Capture the cell that displays the provided text and extract its (X, Y) central coordinate. 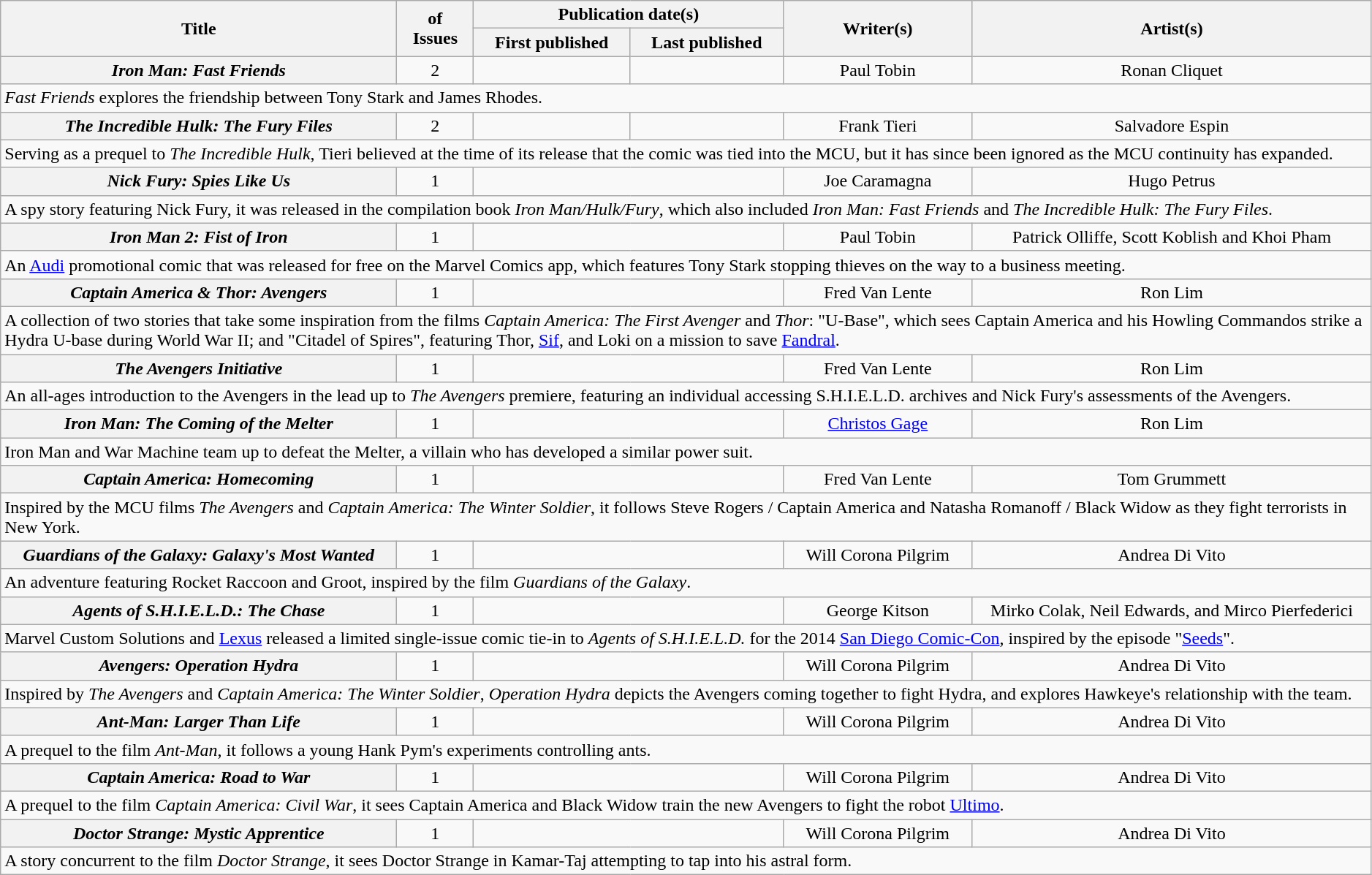
Doctor Strange: Mystic Apprentice (199, 833)
Nick Fury: Spies Like Us (199, 181)
Avengers: Operation Hydra (199, 666)
ofIssues (436, 29)
Joe Caramagna (878, 181)
Iron Man and War Machine team up to defeat the Melter, a villain who has developed a similar power suit. (686, 452)
Ant-Man: Larger Than Life (199, 721)
Fast Friends explores the friendship between Tony Stark and James Rhodes. (686, 98)
Writer(s) (878, 29)
An adventure featuring Rocket Raccoon and Groot, inspired by the film Guardians of the Galaxy. (686, 583)
Last published (707, 42)
Mirko Colak, Neil Edwards, and Mirco Pierfederici (1172, 610)
Ronan Cliquet (1172, 70)
Artist(s) (1172, 29)
A prequel to the film Captain America: Civil War, it sees Captain America and Black Widow train the new Avengers to fight the robot Ultimo. (686, 805)
Captain America: Road to War (199, 777)
Publication date(s) (629, 15)
A story concurrent to the film Doctor Strange, it sees Doctor Strange in Kamar-Taj attempting to tap into his astral form. (686, 861)
Title (199, 29)
First published (552, 42)
The Incredible Hulk: The Fury Files (199, 126)
A prequel to the film Ant-Man, it follows a young Hank Pym's experiments controlling ants. (686, 749)
George Kitson (878, 610)
Frank Tieri (878, 126)
Patrick Olliffe, Scott Koblish and Khoi Pham (1172, 237)
Tom Grummett (1172, 480)
Iron Man: The Coming of the Melter (199, 424)
Captain America: Homecoming (199, 480)
The Avengers Initiative (199, 368)
Agents of S.H.I.E.L.D.: The Chase (199, 610)
Guardians of the Galaxy: Galaxy's Most Wanted (199, 555)
Iron Man: Fast Friends (199, 70)
Hugo Petrus (1172, 181)
Salvadore Espin (1172, 126)
Christos Gage (878, 424)
Captain America & Thor: Avengers (199, 292)
Iron Man 2: Fist of Iron (199, 237)
